Scan for the cell matching the given text and deliver its (X, Y) coordinate at center. 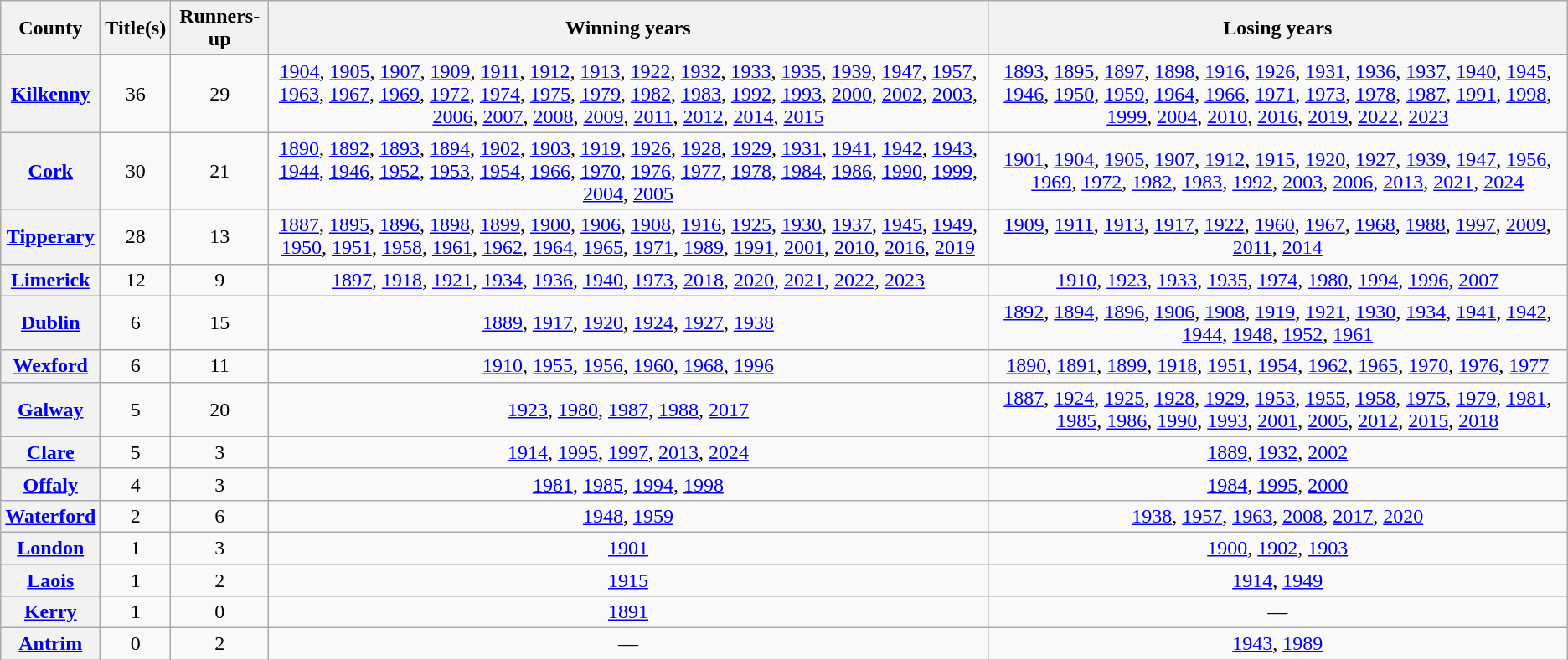
1943, 1989 (1277, 644)
1901 (628, 548)
1892, 1894, 1896, 1906, 1908, 1919, 1921, 1930, 1934, 1941, 1942, 1944, 1948, 1952, 1961 (1277, 323)
29 (219, 94)
County (50, 28)
9 (219, 280)
1889, 1917, 1920, 1924, 1927, 1938 (628, 323)
1910, 1923, 1933, 1935, 1974, 1980, 1994, 1996, 2007 (1277, 280)
1910, 1955, 1956, 1960, 1968, 1996 (628, 366)
36 (136, 94)
1948, 1959 (628, 516)
Limerick (50, 280)
Losing years (1277, 28)
4 (136, 484)
1914, 1949 (1277, 580)
11 (219, 366)
1984, 1995, 2000 (1277, 484)
28 (136, 236)
Kilkenny (50, 94)
1914, 1995, 1997, 2013, 2024 (628, 452)
1923, 1980, 1987, 1988, 2017 (628, 409)
Offaly (50, 484)
1901, 1904, 1905, 1907, 1912, 1915, 1920, 1927, 1939, 1947, 1956, 1969, 1972, 1982, 1983, 1992, 2003, 2006, 2013, 2021, 2024 (1277, 171)
1897, 1918, 1921, 1934, 1936, 1940, 1973, 2018, 2020, 2021, 2022, 2023 (628, 280)
1889, 1932, 2002 (1277, 452)
Kerry (50, 612)
London (50, 548)
1887, 1924, 1925, 1928, 1929, 1953, 1955, 1958, 1975, 1979, 1981, 1985, 1986, 1990, 1993, 2001, 2005, 2012, 2015, 2018 (1277, 409)
Galway (50, 409)
Laois (50, 580)
Tipperary (50, 236)
12 (136, 280)
Title(s) (136, 28)
21 (219, 171)
30 (136, 171)
20 (219, 409)
1938, 1957, 1963, 2008, 2017, 2020 (1277, 516)
Winning years (628, 28)
1909, 1911, 1913, 1917, 1922, 1960, 1967, 1968, 1988, 1997, 2009, 2011, 2014 (1277, 236)
Dublin (50, 323)
1981, 1985, 1994, 1998 (628, 484)
Wexford (50, 366)
Runners-up (219, 28)
1915 (628, 580)
1900, 1902, 1903 (1277, 548)
15 (219, 323)
Clare (50, 452)
Cork (50, 171)
1891 (628, 612)
13 (219, 236)
Waterford (50, 516)
Antrim (50, 644)
1890, 1891, 1899, 1918, 1951, 1954, 1962, 1965, 1970, 1976, 1977 (1277, 366)
